Return [X, Y] of the center of cell containing provided text 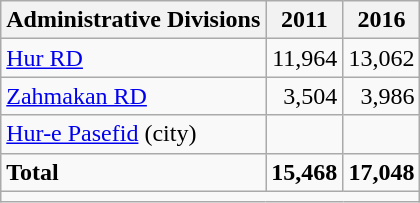
Total [134, 172]
2016 [382, 20]
Hur RD [134, 58]
3,986 [382, 96]
11,964 [304, 58]
13,062 [382, 58]
Zahmakan RD [134, 96]
Hur-e Pasefid (city) [134, 134]
2011 [304, 20]
3,504 [304, 96]
15,468 [304, 172]
Administrative Divisions [134, 20]
17,048 [382, 172]
